Search for the cell housing the specified text and yield its [X, Y] center coordinate. 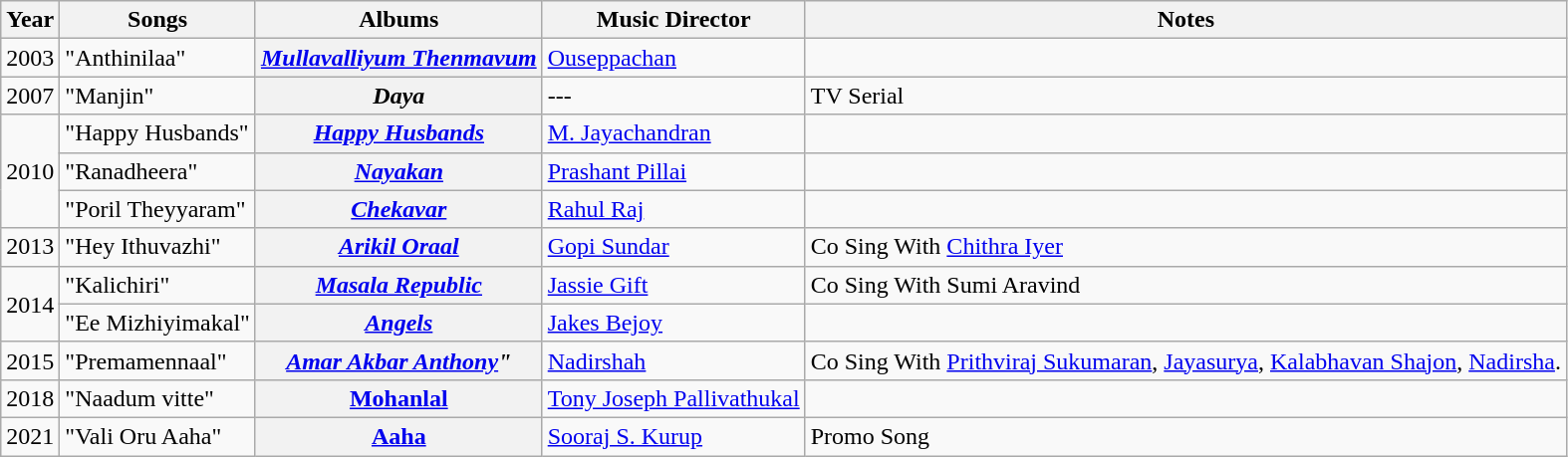
Notes [1185, 20]
Jakes Bejoy [673, 323]
Co Sing With Chithra Iyer [1185, 247]
--- [673, 96]
"Vali Oru Aaha" [157, 436]
Angels [398, 323]
Amar Akbar Anthony" [398, 360]
TV Serial [1185, 96]
Music Director [673, 20]
2013 [30, 247]
Promo Song [1185, 436]
"Kalichiri" [157, 285]
"Ee Mizhiyimakal" [157, 323]
Sooraj S. Kurup [673, 436]
Aaha [398, 436]
"Naadum vitte" [157, 398]
Mohanlal [398, 398]
2003 [30, 58]
2010 [30, 171]
Songs [157, 20]
2007 [30, 96]
Gopi Sundar [673, 247]
"Poril Theyyaram" [157, 209]
Daya [398, 96]
2015 [30, 360]
Albums [398, 20]
2021 [30, 436]
Chekavar [398, 209]
Happy Husbands [398, 133]
2018 [30, 398]
Rahul Raj [673, 209]
Ouseppachan [673, 58]
Mullavalliyum Thenmavum [398, 58]
"Happy Husbands" [157, 133]
"Hey Ithuvazhi" [157, 247]
Arikil Oraal [398, 247]
Nadirshah [673, 360]
"Manjin" [157, 96]
Prashant Pillai [673, 171]
Tony Joseph Pallivathukal [673, 398]
M. Jayachandran [673, 133]
Nayakan [398, 171]
"Ranadheera" [157, 171]
Co Sing With Sumi Aravind [1185, 285]
2014 [30, 304]
Masala Republic [398, 285]
Jassie Gift [673, 285]
Co Sing With Prithviraj Sukumaran, Jayasurya, Kalabhavan Shajon, Nadirsha. [1185, 360]
"Anthinilaa" [157, 58]
Year [30, 20]
"Premamennaal" [157, 360]
